From the cell containing the given text, extract its center point as (X, Y) coordinate. 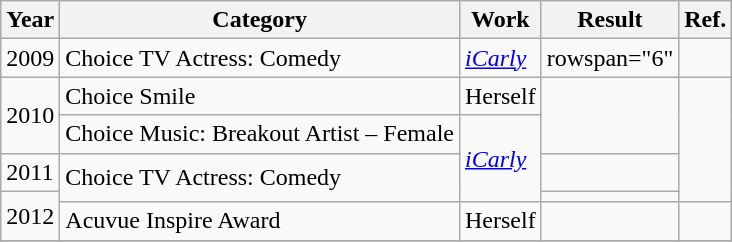
rowspan="6" (610, 58)
Choice Smile (260, 96)
2010 (30, 115)
Work (500, 20)
Acuvue Inspire Award (260, 221)
Category (260, 20)
2009 (30, 58)
2012 (30, 216)
Year (30, 20)
Choice Music: Breakout Artist – Female (260, 134)
Result (610, 20)
Ref. (706, 20)
2011 (30, 172)
